From the cell containing the given text, extract its center point as [X, Y] coordinate. 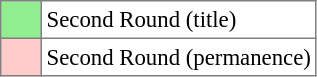
Second Round (permanence) [178, 57]
Second Round (title) [178, 20]
